Capture the cell that displays the provided text and extract its [X, Y] central coordinate. 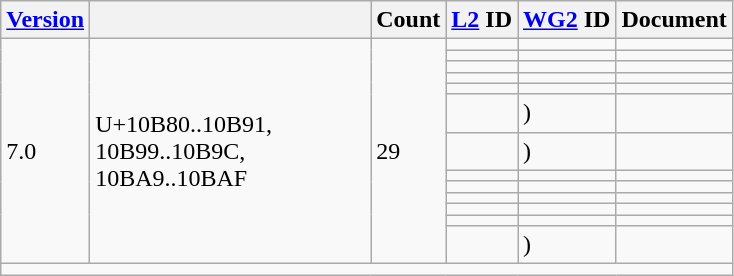
L2 ID [482, 20]
29 [408, 152]
Document [674, 20]
U+10B80..10B91, 10B99..10B9C, 10BA9..10BAF [230, 152]
7.0 [46, 152]
Count [408, 20]
Version [46, 20]
WG2 ID [567, 20]
